Capture the cell that displays the provided text and extract its [X, Y] central coordinate. 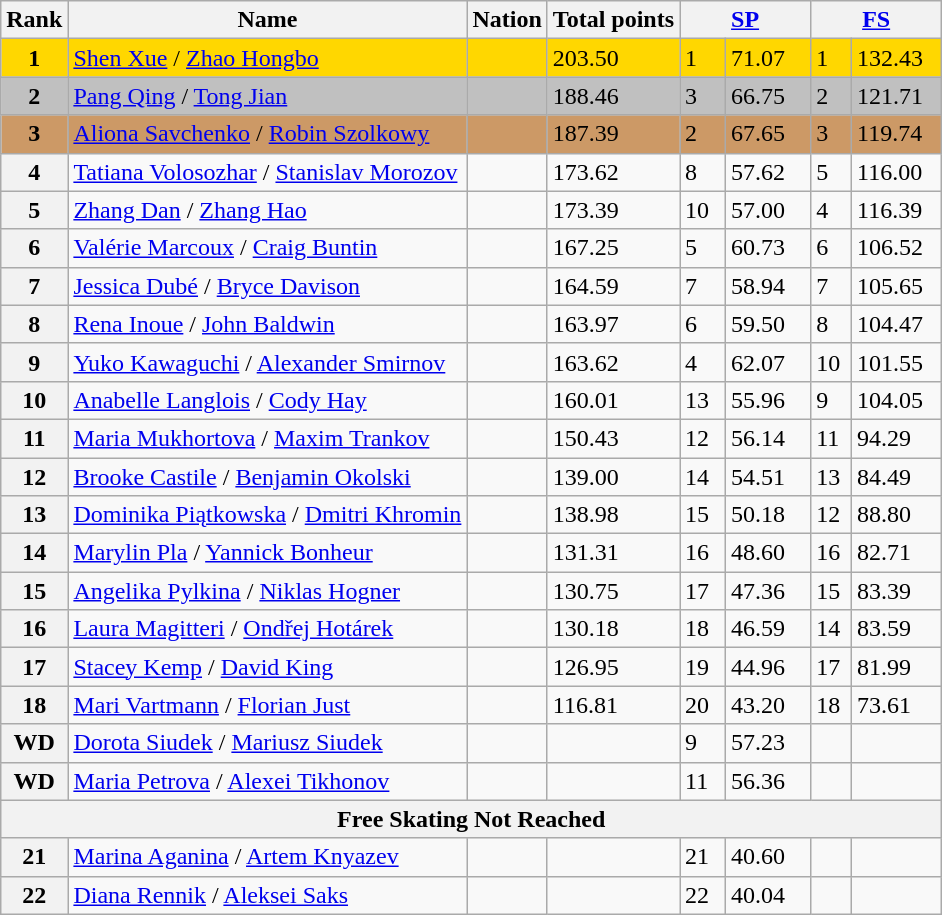
71.07 [768, 58]
163.97 [613, 324]
138.98 [613, 515]
132.43 [897, 58]
Aliona Savchenko / Robin Szolkowy [268, 134]
Dorota Siudek / Mariusz Siudek [268, 743]
Laura Magitteri / Ondřej Hotárek [268, 629]
Zhang Dan / Zhang Hao [268, 210]
58.94 [768, 286]
Dominika Piątkowska / Dmitri Khromin [268, 515]
187.39 [613, 134]
81.99 [897, 667]
57.62 [768, 172]
20 [703, 705]
139.00 [613, 477]
Anabelle Langlois / Cody Hay [268, 400]
67.65 [768, 134]
47.36 [768, 591]
Name [268, 20]
173.62 [613, 172]
44.96 [768, 667]
56.14 [768, 438]
119.74 [897, 134]
Marylin Pla / Yannick Bonheur [268, 553]
83.59 [897, 629]
167.25 [613, 248]
Rena Inoue / John Baldwin [268, 324]
131.31 [613, 553]
55.96 [768, 400]
57.00 [768, 210]
50.18 [768, 515]
Mari Vartmann / Florian Just [268, 705]
FS [876, 20]
Tatiana Volosozhar / Stanislav Morozov [268, 172]
164.59 [613, 286]
94.29 [897, 438]
Marina Aganina / Artem Knyazev [268, 857]
130.18 [613, 629]
104.47 [897, 324]
82.71 [897, 553]
121.71 [897, 96]
163.62 [613, 362]
173.39 [613, 210]
130.75 [613, 591]
Pang Qing / Tong Jian [268, 96]
SP [746, 20]
Valérie Marcoux / Craig Buntin [268, 248]
84.49 [897, 477]
116.00 [897, 172]
48.60 [768, 553]
Brooke Castile / Benjamin Okolski [268, 477]
43.20 [768, 705]
116.81 [613, 705]
105.65 [897, 286]
Diana Rennik / Aleksei Saks [268, 895]
73.61 [897, 705]
116.39 [897, 210]
46.59 [768, 629]
60.73 [768, 248]
Maria Petrova / Alexei Tikhonov [268, 781]
160.01 [613, 400]
150.43 [613, 438]
66.75 [768, 96]
188.46 [613, 96]
88.80 [897, 515]
Yuko Kawaguchi / Alexander Smirnov [268, 362]
83.39 [897, 591]
Total points [613, 20]
62.07 [768, 362]
19 [703, 667]
59.50 [768, 324]
40.04 [768, 895]
203.50 [613, 58]
40.60 [768, 857]
Jessica Dubé / Bryce Davison [268, 286]
101.55 [897, 362]
56.36 [768, 781]
Angelika Pylkina / Niklas Hogner [268, 591]
Maria Mukhortova / Maxim Trankov [268, 438]
Free Skating Not Reached [472, 819]
Stacey Kemp / David King [268, 667]
Shen Xue / Zhao Hongbo [268, 58]
Rank [34, 20]
Nation [507, 20]
54.51 [768, 477]
57.23 [768, 743]
106.52 [897, 248]
126.95 [613, 667]
104.05 [897, 400]
